Identify which cell holds the provided text, then report its (X, Y) central coordinate. 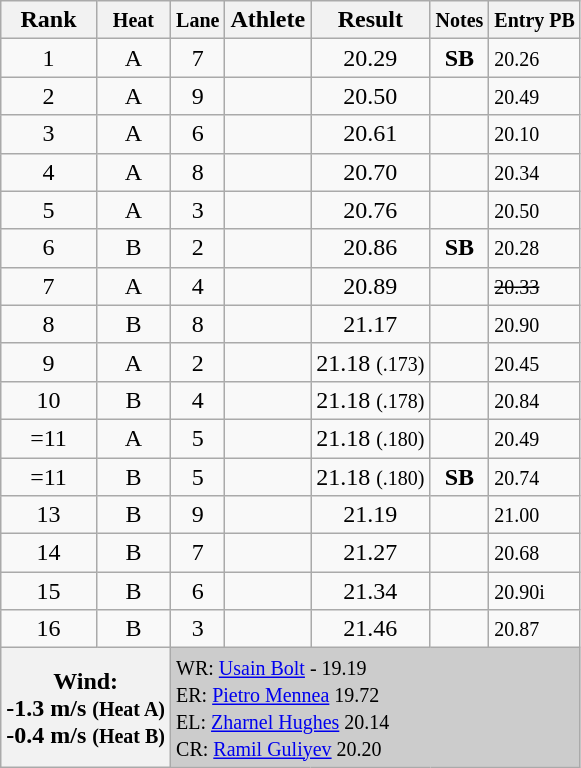
20.34 (535, 172)
Lane (198, 20)
21.27 (370, 553)
Rank (49, 20)
20.26 (535, 58)
20.70 (370, 172)
20.45 (535, 362)
21.46 (370, 629)
16 (49, 629)
20.29 (370, 58)
Athlete (268, 20)
20.61 (370, 134)
20.90 (535, 324)
20.74 (535, 477)
Entry PB (535, 20)
20.90i (535, 591)
20.84 (535, 400)
20.89 (370, 286)
20.87 (535, 629)
20.10 (535, 134)
Wind:-1.3 m/s (Heat A)-0.4 m/s (Heat B) (86, 708)
21.18 (.178) (370, 400)
14 (49, 553)
20.86 (370, 248)
21.19 (370, 515)
Result (370, 20)
10 (49, 400)
21.00 (535, 515)
20.33 (535, 286)
13 (49, 515)
1 (49, 58)
20.68 (535, 553)
21.18 (.173) (370, 362)
21.17 (370, 324)
21.34 (370, 591)
Heat (133, 20)
20.28 (535, 248)
20.76 (370, 210)
WR: Usain Bolt - 19.19ER: Pietro Mennea 19.72EL: Zharnel Hughes 20.14CR: Ramil Guliyev 20.20 (376, 708)
15 (49, 591)
Notes (460, 20)
